Scan for the cell matching the given text and deliver its (x, y) coordinate at center. 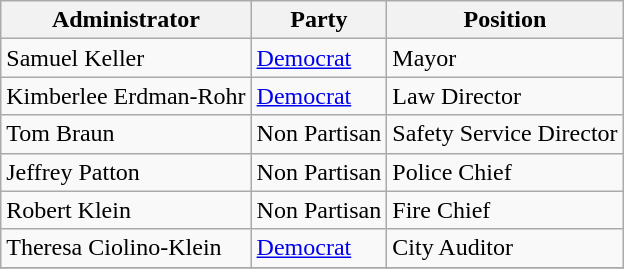
Party (319, 20)
Kimberlee Erdman-Rohr (126, 96)
Safety Service Director (505, 134)
Theresa Ciolino-Klein (126, 248)
Robert Klein (126, 210)
Position (505, 20)
Fire Chief (505, 210)
Samuel Keller (126, 58)
Law Director (505, 96)
City Auditor (505, 248)
Tom Braun (126, 134)
Mayor (505, 58)
Jeffrey Patton (126, 172)
Administrator (126, 20)
Police Chief (505, 172)
